Identify which cell holds the provided text, then report its [x, y] central coordinate. 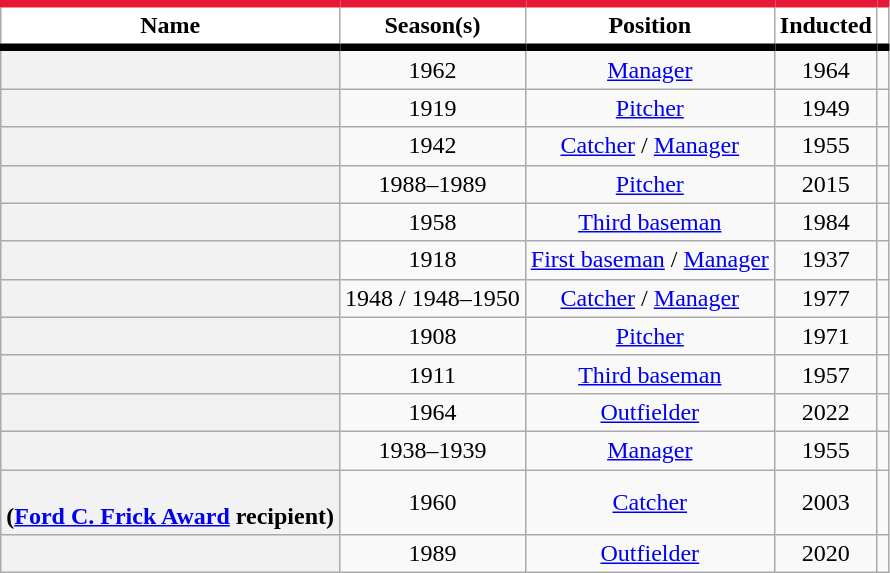
Catcher [650, 502]
1989 [433, 554]
1948 / 1948–1950 [433, 298]
1958 [433, 222]
1908 [433, 336]
1949 [826, 108]
1937 [826, 260]
Name [170, 26]
1988–1989 [433, 184]
1942 [433, 146]
1971 [826, 336]
Season(s) [433, 26]
1919 [433, 108]
1977 [826, 298]
1911 [433, 374]
First baseman / Manager [650, 260]
(Ford C. Frick Award recipient) [170, 502]
1918 [433, 260]
1938–1939 [433, 450]
1960 [433, 502]
1984 [826, 222]
Position [650, 26]
Inducted [826, 26]
1957 [826, 374]
2020 [826, 554]
2022 [826, 412]
2003 [826, 502]
2015 [826, 184]
1962 [433, 68]
